Return (x, y) of the center of cell containing provided text 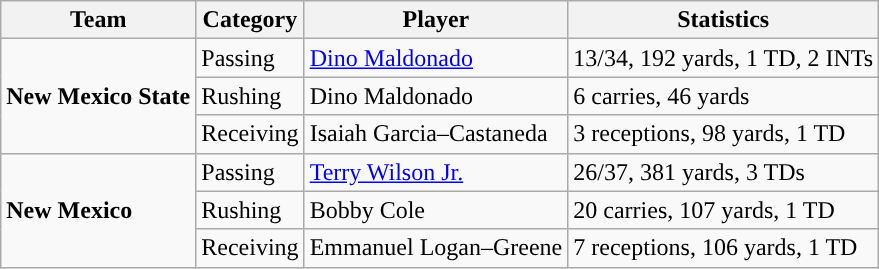
13/34, 192 yards, 1 TD, 2 INTs (724, 58)
Isaiah Garcia–Castaneda (436, 134)
20 carries, 107 yards, 1 TD (724, 210)
Category (250, 20)
Terry Wilson Jr. (436, 172)
Team (98, 20)
Player (436, 20)
Bobby Cole (436, 210)
New Mexico (98, 210)
Emmanuel Logan–Greene (436, 248)
Statistics (724, 20)
6 carries, 46 yards (724, 96)
26/37, 381 yards, 3 TDs (724, 172)
7 receptions, 106 yards, 1 TD (724, 248)
3 receptions, 98 yards, 1 TD (724, 134)
New Mexico State (98, 96)
